Detect which cell encompasses the target text, then output its (x, y) center coordinate. 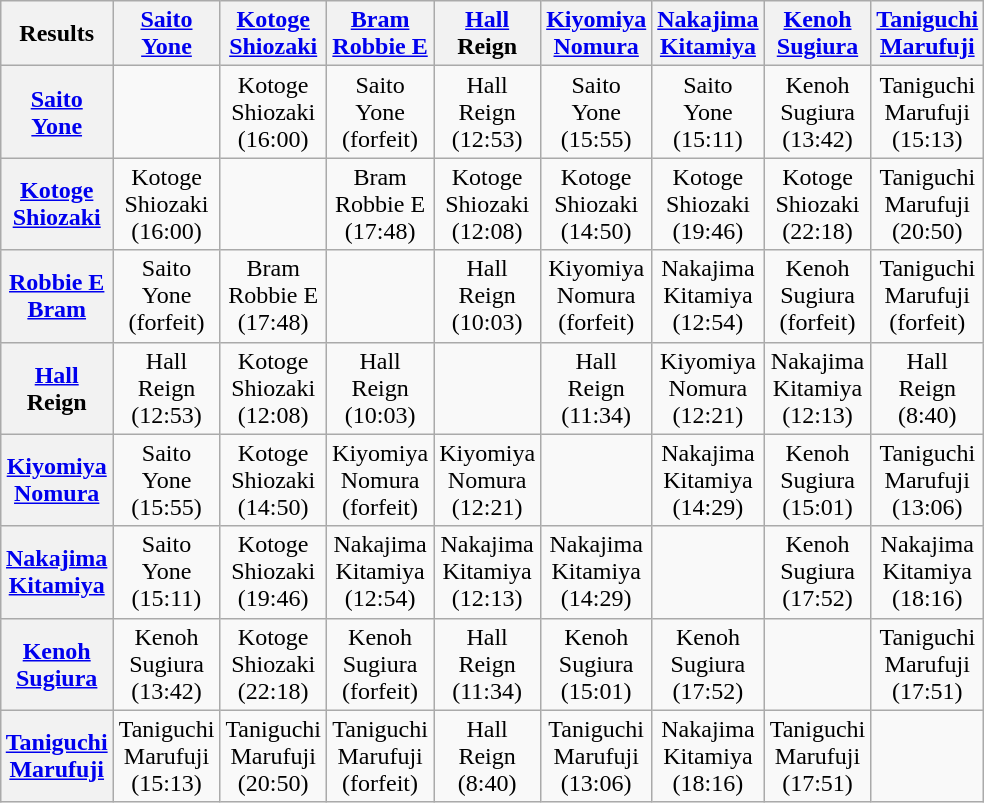
BramRobbie E (380, 34)
Robbie EBram (56, 296)
Results (56, 34)
